Scan for the cell matching the given text and deliver its (X, Y) coordinate at center. 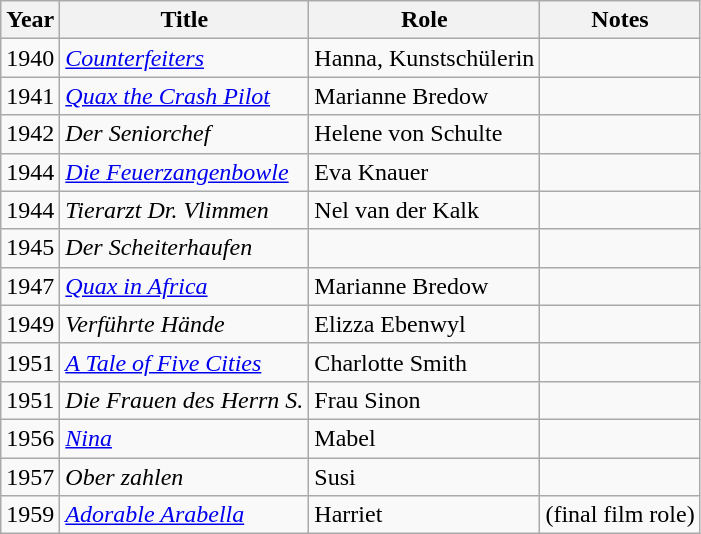
Nel van der Kalk (424, 210)
Counterfeiters (184, 58)
Ober zahlen (184, 477)
Charlotte Smith (424, 362)
1959 (30, 515)
Die Feuerzangenbowle (184, 172)
A Tale of Five Cities (184, 362)
Adorable Arabella (184, 515)
1947 (30, 286)
1940 (30, 58)
Helene von Schulte (424, 134)
1956 (30, 438)
Susi (424, 477)
1949 (30, 324)
Verführte Hände (184, 324)
Eva Knauer (424, 172)
Mabel (424, 438)
Role (424, 20)
(final film role) (620, 515)
Year (30, 20)
Notes (620, 20)
Elizza Ebenwyl (424, 324)
1941 (30, 96)
Der Seniorchef (184, 134)
Nina (184, 438)
Der Scheiterhaufen (184, 248)
Quax in Africa (184, 286)
1957 (30, 477)
Quax the Crash Pilot (184, 96)
Tierarzt Dr. Vlimmen (184, 210)
Hanna, Kunstschülerin (424, 58)
Frau Sinon (424, 400)
Title (184, 20)
1942 (30, 134)
Die Frauen des Herrn S. (184, 400)
1945 (30, 248)
Harriet (424, 515)
